Extract the (x, y) coordinate from the center of the cell holding the provided text.  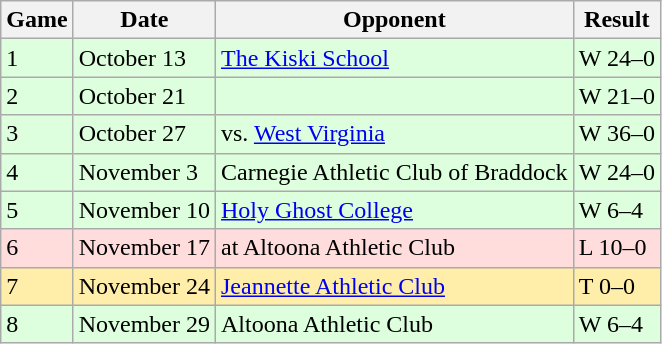
October 27 (144, 134)
Holy Ghost College (394, 210)
Altoona Athletic Club (394, 324)
Carnegie Athletic Club of Braddock (394, 172)
2 (37, 96)
at Altoona Athletic Club (394, 248)
November 29 (144, 324)
8 (37, 324)
October 13 (144, 58)
November 10 (144, 210)
W 36–0 (616, 134)
Opponent (394, 20)
T 0–0 (616, 286)
November 17 (144, 248)
6 (37, 248)
Jeannette Athletic Club (394, 286)
Game (37, 20)
5 (37, 210)
L 10–0 (616, 248)
4 (37, 172)
1 (37, 58)
7 (37, 286)
3 (37, 134)
Date (144, 20)
October 21 (144, 96)
Result (616, 20)
The Kiski School (394, 58)
W 21–0 (616, 96)
November 24 (144, 286)
vs. West Virginia (394, 134)
November 3 (144, 172)
